Search for the cell housing the specified text and yield its [x, y] center coordinate. 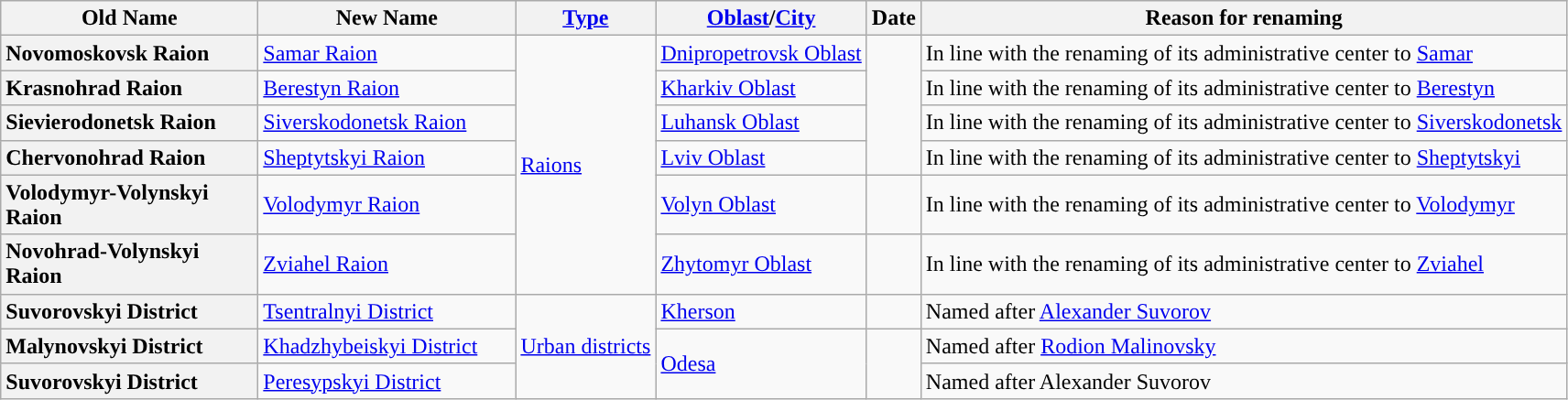
Type [586, 18]
Krasnohrad Raion [130, 88]
In line with the renaming of its administrative center to Siverskodonetsk [1244, 123]
Chervonohrad Raion [130, 157]
Luhansk Oblast [761, 123]
Peresypskyi District [387, 381]
Old Name [130, 18]
Named after Rodion Malinovsky [1244, 346]
Siverskodonetsk Raion [387, 123]
Novomoskovsk Raion [130, 53]
Malynovskyi District [130, 346]
Tsentralnyi District [387, 311]
Lviv Oblast [761, 157]
In line with the renaming of its administrative center to Volodymyr [1244, 205]
In line with the renaming of its administrative center to Zviahel [1244, 264]
In line with the renaming of its administrative center to Samar [1244, 53]
Kharkiv Oblast [761, 88]
Urban districts [586, 346]
New Name [387, 18]
Zviahel Raion [387, 264]
Date [894, 18]
Reason for renaming [1244, 18]
Odesa [761, 363]
Volodymyr-Volynskyi Raion [130, 205]
In line with the renaming of its administrative center to Sheptytskyi [1244, 157]
Volyn Oblast [761, 205]
Novohrad-Volynskyi Raion [130, 264]
Khadzhybeiskyi District [387, 346]
Oblast/City [761, 18]
In line with the renaming of its administrative center to Berestyn [1244, 88]
Volodymyr Raion [387, 205]
Zhytomyr Oblast [761, 264]
Dnipropetrovsk Oblast [761, 53]
Sievierodonetsk Raion [130, 123]
Raions [586, 165]
Samar Raion [387, 53]
Sheptytskyi Raion [387, 157]
Kherson [761, 311]
Berestyn Raion [387, 88]
